From the cell containing the given text, extract its center point as [X, Y] coordinate. 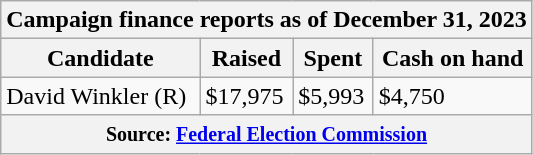
$17,975 [246, 96]
Spent [333, 58]
Cash on hand [452, 58]
Source: Federal Election Commission [266, 134]
David Winkler (R) [100, 96]
Candidate [100, 58]
Campaign finance reports as of December 31, 2023 [266, 20]
Raised [246, 58]
$5,993 [333, 96]
$4,750 [452, 96]
